Pinpoint the cell where the given text exists, returning its (X, Y) midpoint coordinate. 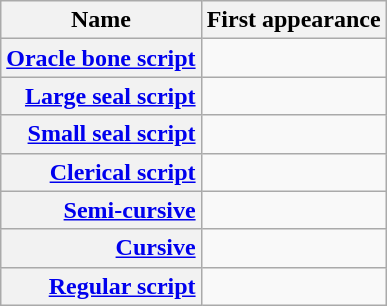
Oracle bone script (101, 58)
Clerical script (101, 172)
Cursive (101, 248)
Name (101, 20)
Large seal script (101, 96)
Small seal script (101, 134)
Semi-cursive (101, 210)
First appearance (294, 20)
Regular script (101, 286)
